Search for the cell housing the specified text and yield its [x, y] center coordinate. 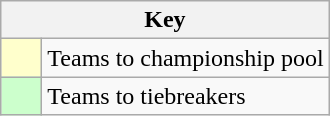
Teams to tiebreakers [186, 96]
Key [165, 20]
Teams to championship pool [186, 58]
